Capture the cell that displays the provided text and extract its [x, y] central coordinate. 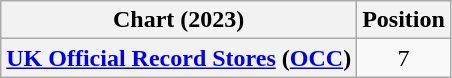
UK Official Record Stores (OCC) [179, 58]
Chart (2023) [179, 20]
Position [404, 20]
7 [404, 58]
